Determine the [x, y] coordinate at the center of the cell enclosing the given text.  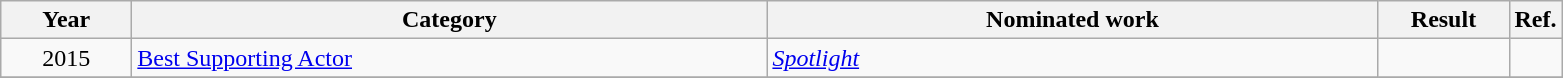
2015 [66, 58]
Category [450, 20]
Year [66, 20]
Best Supporting Actor [450, 58]
Result [1444, 20]
Nominated work [1072, 20]
Spotlight [1072, 58]
Ref. [1536, 20]
